Pinpoint the cell where the given text exists, returning its [x, y] midpoint coordinate. 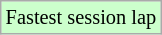
Fastest session lap [81, 17]
